Locate the cell with the specified text and output its (x, y) center coordinate. 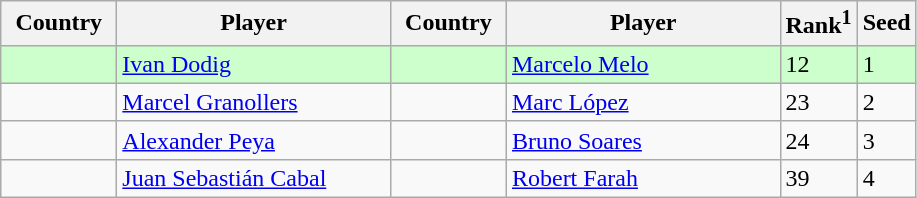
Marc López (643, 102)
3 (886, 140)
Alexander Peya (254, 140)
Ivan Dodig (254, 64)
Juan Sebastián Cabal (254, 178)
12 (818, 64)
Robert Farah (643, 178)
2 (886, 102)
Seed (886, 24)
Marcelo Melo (643, 64)
23 (818, 102)
Bruno Soares (643, 140)
4 (886, 178)
Rank1 (818, 24)
39 (818, 178)
24 (818, 140)
1 (886, 64)
Marcel Granollers (254, 102)
